From the cell containing the given text, extract its center point as (x, y) coordinate. 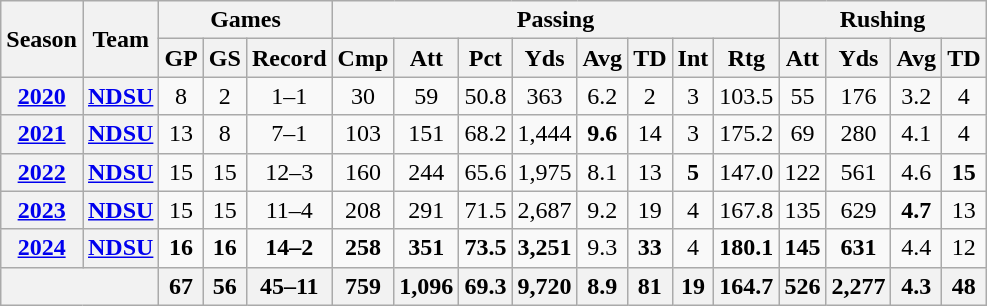
GS (224, 58)
59 (426, 96)
12–3 (289, 172)
4.3 (916, 286)
55 (802, 96)
351 (426, 248)
147.0 (746, 172)
5 (693, 172)
631 (858, 248)
4.7 (916, 210)
629 (858, 210)
4.6 (916, 172)
33 (650, 248)
14–2 (289, 248)
48 (964, 286)
69.3 (486, 286)
2022 (42, 172)
1–1 (289, 96)
GP (181, 58)
1,096 (426, 286)
Int (693, 58)
68.2 (486, 134)
81 (650, 286)
11–4 (289, 210)
122 (802, 172)
Passing (556, 20)
67 (181, 286)
Pct (486, 58)
Team (120, 39)
280 (858, 134)
45–11 (289, 286)
9.2 (602, 210)
Rtg (746, 58)
1,444 (544, 134)
145 (802, 248)
50.8 (486, 96)
7–1 (289, 134)
244 (426, 172)
2,687 (544, 210)
363 (544, 96)
164.7 (746, 286)
Rushing (882, 20)
291 (426, 210)
3,251 (544, 248)
561 (858, 172)
759 (363, 286)
258 (363, 248)
Season (42, 39)
Games (246, 20)
526 (802, 286)
1,975 (544, 172)
9,720 (544, 286)
103.5 (746, 96)
2023 (42, 210)
180.1 (746, 248)
69 (802, 134)
8.1 (602, 172)
160 (363, 172)
8.9 (602, 286)
2,277 (858, 286)
2024 (42, 248)
9.6 (602, 134)
Cmp (363, 58)
71.5 (486, 210)
56 (224, 286)
4.1 (916, 134)
12 (964, 248)
65.6 (486, 172)
175.2 (746, 134)
73.5 (486, 248)
Record (289, 58)
14 (650, 134)
151 (426, 134)
6.2 (602, 96)
30 (363, 96)
4.4 (916, 248)
2021 (42, 134)
176 (858, 96)
9.3 (602, 248)
167.8 (746, 210)
103 (363, 134)
208 (363, 210)
135 (802, 210)
2020 (42, 96)
3.2 (916, 96)
